Return the [x, y] coordinate for the center point of the cell that contains the specified text.  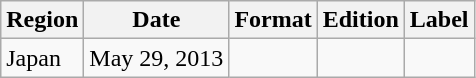
Edition [360, 20]
Label [439, 20]
Region [42, 20]
Japan [42, 58]
Format [273, 20]
May 29, 2013 [156, 58]
Date [156, 20]
